Scan for the cell matching the given text and deliver its [X, Y] coordinate at center. 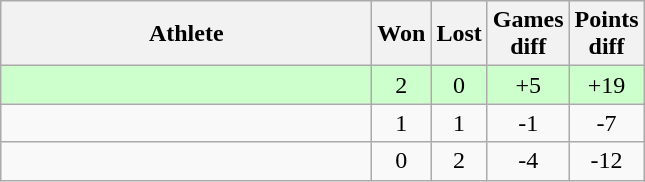
Gamesdiff [528, 34]
Pointsdiff [606, 34]
-12 [606, 161]
-7 [606, 123]
Athlete [186, 34]
Won [402, 34]
+5 [528, 85]
-1 [528, 123]
-4 [528, 161]
+19 [606, 85]
Lost [459, 34]
